Extract the [X, Y] coordinate from the center of the cell holding the provided text.  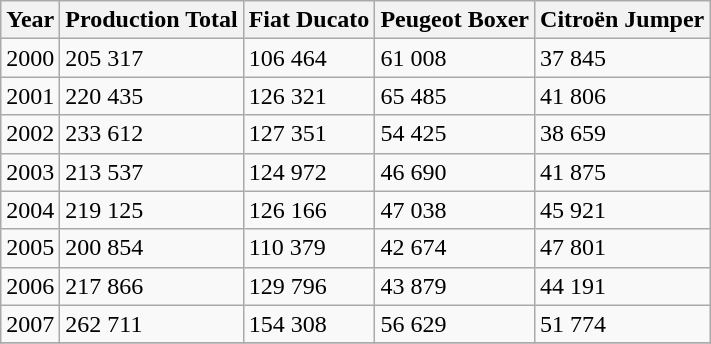
56 629 [455, 324]
46 690 [455, 172]
2006 [30, 286]
2001 [30, 96]
41 875 [622, 172]
51 774 [622, 324]
Production Total [152, 20]
200 854 [152, 248]
Citroën Jumper [622, 20]
2002 [30, 134]
54 425 [455, 134]
220 435 [152, 96]
110 379 [309, 248]
61 008 [455, 58]
127 351 [309, 134]
205 317 [152, 58]
45 921 [622, 210]
154 308 [309, 324]
2005 [30, 248]
2000 [30, 58]
Year [30, 20]
217 866 [152, 286]
2004 [30, 210]
65 485 [455, 96]
Peugeot Boxer [455, 20]
42 674 [455, 248]
124 972 [309, 172]
44 191 [622, 286]
126 166 [309, 210]
37 845 [622, 58]
219 125 [152, 210]
38 659 [622, 134]
213 537 [152, 172]
2007 [30, 324]
47 038 [455, 210]
106 464 [309, 58]
47 801 [622, 248]
Fiat Ducato [309, 20]
233 612 [152, 134]
41 806 [622, 96]
2003 [30, 172]
129 796 [309, 286]
262 711 [152, 324]
43 879 [455, 286]
126 321 [309, 96]
